Provide the (X, Y) coordinate of the cell's center where the given text is located.  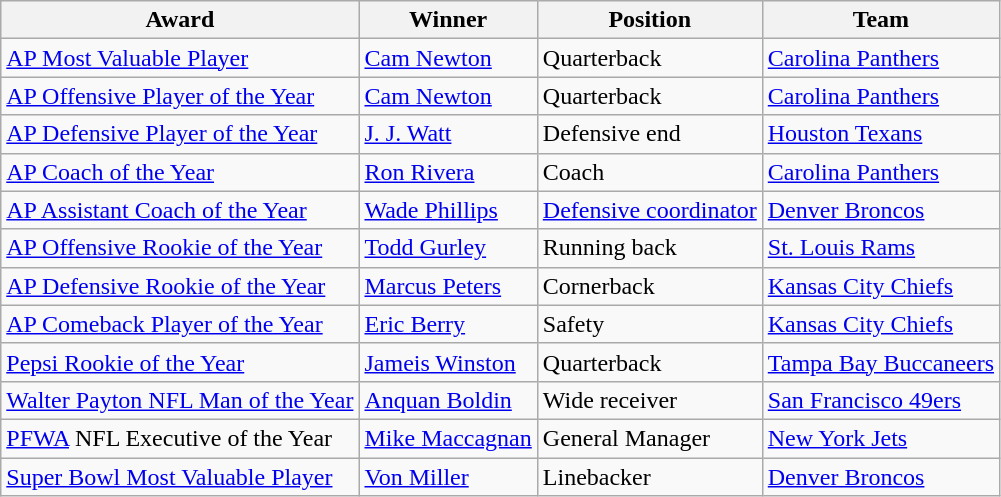
General Manager (650, 438)
Von Miller (448, 477)
Safety (650, 324)
Position (650, 20)
AP Defensive Rookie of the Year (180, 286)
Houston Texans (880, 134)
Linebacker (650, 477)
Eric Berry (448, 324)
Team (880, 20)
Running back (650, 248)
Cornerback (650, 286)
San Francisco 49ers (880, 400)
Award (180, 20)
AP Defensive Player of the Year (180, 134)
AP Comeback Player of the Year (180, 324)
Jameis Winston (448, 362)
New York Jets (880, 438)
Winner (448, 20)
AP Offensive Rookie of the Year (180, 248)
Walter Payton NFL Man of the Year (180, 400)
Coach (650, 172)
AP Offensive Player of the Year (180, 96)
Marcus Peters (448, 286)
Wide receiver (650, 400)
Defensive coordinator (650, 210)
Super Bowl Most Valuable Player (180, 477)
Mike Maccagnan (448, 438)
Todd Gurley (448, 248)
Ron Rivera (448, 172)
J. J. Watt (448, 134)
Anquan Boldin (448, 400)
Defensive end (650, 134)
Wade Phillips (448, 210)
AP Coach of the Year (180, 172)
St. Louis Rams (880, 248)
Tampa Bay Buccaneers (880, 362)
PFWA NFL Executive of the Year (180, 438)
AP Most Valuable Player (180, 58)
Pepsi Rookie of the Year (180, 362)
AP Assistant Coach of the Year (180, 210)
